Output the [X, Y] coordinate of the center of the cell containing the given text.  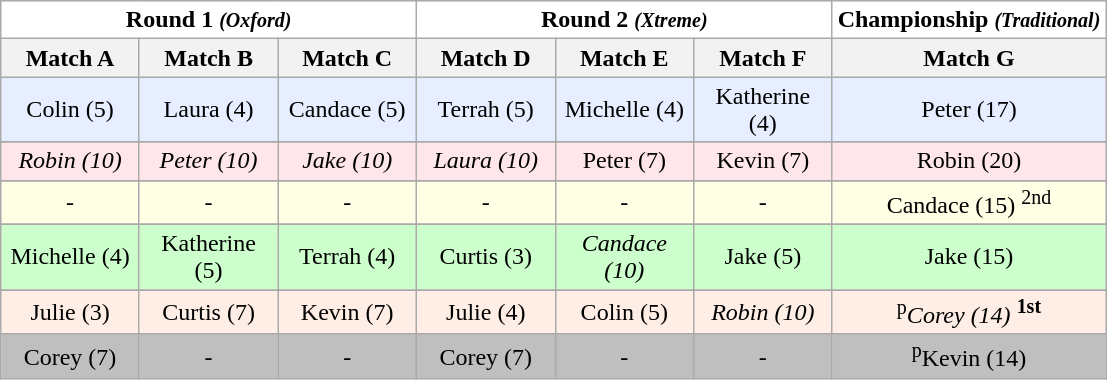
Candace (5) [348, 110]
Match G [969, 58]
Jake (5) [764, 258]
Julie (4) [486, 312]
Jake (15) [969, 258]
Peter (17) [969, 110]
Laura (10) [486, 161]
Peter (7) [624, 161]
Match B [208, 58]
Peter (10) [208, 161]
Round 2 (Xtreme) [624, 20]
Robin (20) [969, 161]
Katherine (5) [208, 258]
Match E [624, 58]
pKevin (14) [969, 356]
Match A [70, 58]
Curtis (7) [208, 312]
Terrah (4) [348, 258]
Match D [486, 58]
Curtis (3) [486, 258]
Match C [348, 58]
Candace (10) [624, 258]
Jake (10) [348, 161]
Katherine (4) [764, 110]
Championship (Traditional) [969, 20]
Candace (15) 2nd [969, 202]
pCorey (14) 1st [969, 312]
Round 1 (Oxford) [209, 20]
Julie (3) [70, 312]
Match F [764, 58]
Terrah (5) [486, 110]
Laura (4) [208, 110]
